For the text-containing cell, return its midpoint in [x, y] coordinate format. 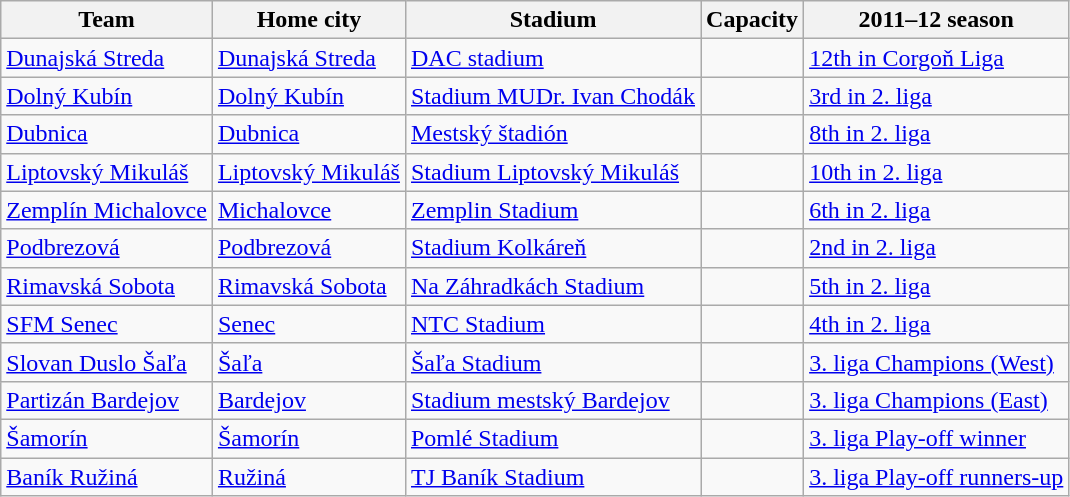
Capacity [752, 20]
Stadium Kolkáreň [552, 248]
Senec [308, 324]
Partizán Bardejov [107, 400]
Na Záhradkách Stadium [552, 286]
Mestský štadión [552, 134]
Baník Ružiná [107, 477]
Stadium mestský Bardejov [552, 400]
2nd in 2. liga [936, 248]
3. liga Play-off winner [936, 438]
3. liga Play-off runners-up [936, 477]
Šaľa [308, 362]
Bardejov [308, 400]
Home city [308, 20]
12th in Corgoň Liga [936, 58]
3. liga Champions (West) [936, 362]
Pomlé Stadium [552, 438]
Michalovce [308, 210]
Slovan Duslo Šaľa [107, 362]
TJ Baník Stadium [552, 477]
10th in 2. liga [936, 172]
SFM Senec [107, 324]
Zemplin Stadium [552, 210]
Ružiná [308, 477]
Šaľa Stadium [552, 362]
Stadium [552, 20]
3rd in 2. liga [936, 96]
NTC Stadium [552, 324]
Stadium Liptovský Mikuláš [552, 172]
Team [107, 20]
8th in 2. liga [936, 134]
Stadium MUDr. Ivan Chodák [552, 96]
2011–12 season [936, 20]
3. liga Champions (East) [936, 400]
5th in 2. liga [936, 286]
4th in 2. liga [936, 324]
6th in 2. liga [936, 210]
Zemplín Michalovce [107, 210]
DAC stadium [552, 58]
